Pinpoint the cell where the given text exists, returning its [X, Y] midpoint coordinate. 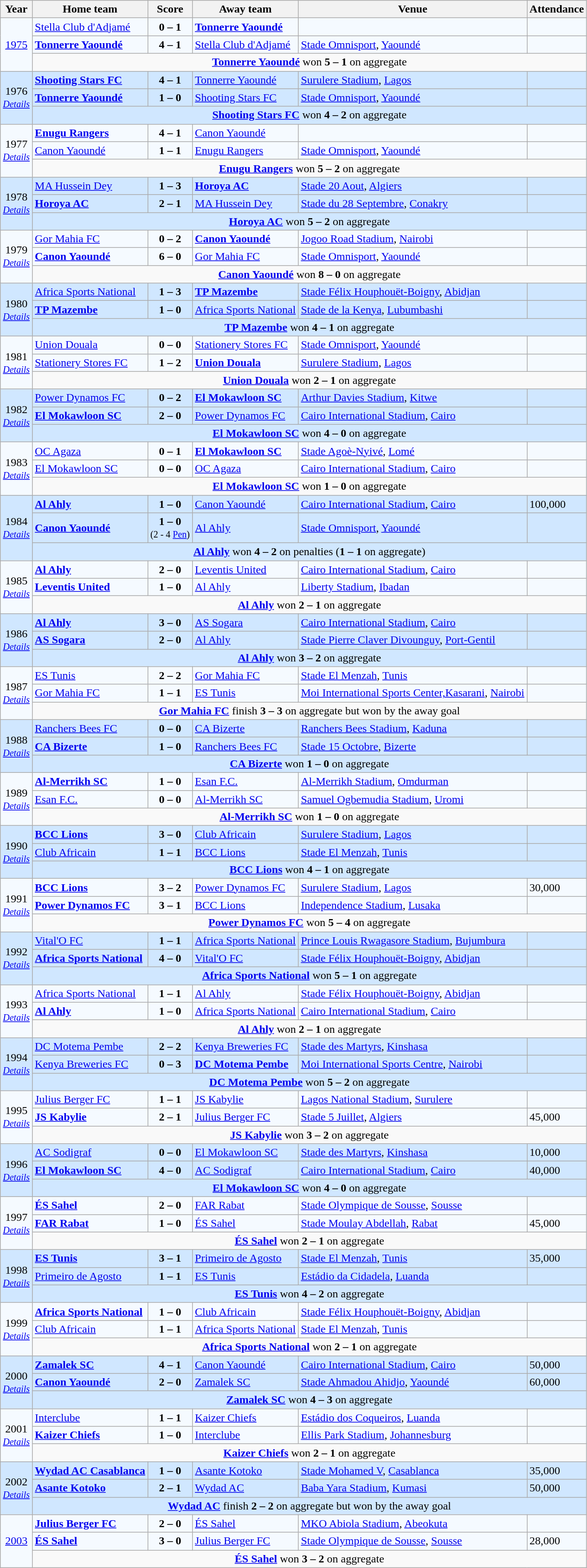
Al-Merrikh Stadium, Omdurman [413, 781]
Independence Stadium, Lusaka [413, 905]
10,000 [557, 1153]
Liberty Stadium, Ibadan [413, 587]
1998Details [17, 1276]
Stade du 28 Septembre, Conakry [413, 203]
Stade 20 Aout, Algiers [413, 186]
6 – 0 [170, 257]
1 – 2 [170, 363]
Baba Yara Stadium, Kumasi [413, 1488]
Stade Mohamed V, Casablanca [413, 1471]
Stade Ahmadou Ahidjo, Yaoundé [413, 1382]
Home team [90, 9]
60,000 [557, 1382]
Away team [245, 9]
Stade Moulay Abdellah, Rabat [413, 1223]
1980Details [17, 310]
Wydad AC [245, 1488]
Power Dynamos FC won 5 – 4 on aggregate [310, 923]
Moi International Sports Centre, Nairobi [413, 1064]
BCC Lions won 4 – 1 on aggregate [310, 870]
Arthur Davies Stadium, Kitwe [413, 398]
2003 [17, 1541]
1996Details [17, 1170]
Stade de la Kenya, Lubumbashi [413, 310]
Score [170, 9]
1991Details [17, 905]
El Mokawloon SC won 1 – 0 on aggregate [310, 486]
1986Details [17, 640]
Al-Merrikh SC won 1 – 0 on aggregate [310, 817]
Al Ahly won 3 – 2 on aggregate [310, 658]
MKO Abiola Stadium, Abeokuta [413, 1523]
1994Details [17, 1064]
1985Details [17, 587]
Estádio dos Coqueiros, Luanda [413, 1418]
ÉS Sahel won 2 – 1 on aggregate [310, 1241]
Horoya AC won 5 – 2 on aggregate [310, 221]
JS Kabylie won 3 – 2 on aggregate [310, 1135]
3 – 2 [170, 888]
2000Details [17, 1382]
TP Mazembe won 4 – 1 on aggregate [310, 327]
CA Bizerte won 1 – 0 on aggregate [310, 764]
Stade Agoè-Nyivé, Lomé [413, 451]
Attendance [557, 9]
Enugu Rangers won 5 – 2 on aggregate [310, 168]
Shooting Stars FC won 4 – 2 on aggregate [310, 115]
1990Details [17, 852]
Al Ahly won 4 – 2 on penalties (1 – 1 on aggregate) [310, 552]
Venue [413, 9]
Ellis Park Stadium, Johannesburg [413, 1435]
0 – 3 [170, 1064]
DC Motema Pembe won 5 – 2 on aggregate [310, 1082]
2002Details [17, 1488]
Stade Pierre Claver Divounguy, Port-Gentil [413, 640]
Kaizer Chiefs won 2 – 1 on aggregate [310, 1453]
Lagos National Stadium, Surulere [413, 1100]
Moi International Sports Center,Kasarani, Nairobi [413, 693]
1978Details [17, 203]
1976Details [17, 97]
ES Tunis won 4 – 2 on aggregate [310, 1294]
Tonnerre Yaoundé won 5 – 1 on aggregate [310, 62]
Union Douala won 2 – 1 on aggregate [310, 380]
ÉS Sahel won 3 – 2 on aggregate [310, 1559]
30,000 [557, 888]
1988Details [17, 746]
1992Details [17, 958]
Stade 5 Juillet, Algiers [413, 1117]
1977Details [17, 150]
1979Details [17, 257]
Wydad AC finish 2 – 2 on aggregate but won by the away goal [310, 1506]
Stade 15 Octobre, Bizerte [413, 746]
1982Details [17, 415]
Wydad AC Casablanca [90, 1471]
Africa Sports National won 2 – 1 on aggregate [310, 1347]
1995Details [17, 1117]
Estádio da Cidadela, Luanda [413, 1276]
1993Details [17, 1011]
Year [17, 9]
1981Details [17, 363]
1989Details [17, 799]
28,000 [557, 1541]
Zamalek SC won 4 – 3 on aggregate [310, 1400]
40,000 [557, 1170]
Africa Sports National won 5 – 1 on aggregate [310, 976]
1975 [17, 45]
1997Details [17, 1223]
2001Details [17, 1435]
Ranchers Bees Stadium, Kaduna [413, 728]
Jogoo Road Stadium, Nairobi [413, 239]
1983Details [17, 468]
1 – 0(2 - 4 Pen) [170, 528]
1999Details [17, 1329]
Gor Mahia FC finish 3 – 3 on aggregate but won by the away goal [310, 711]
100,000 [557, 504]
Samuel Ogbemudia Stadium, Uromi [413, 799]
Canon Yaoundé won 8 – 0 on aggregate [310, 274]
1987Details [17, 693]
Prince Louis Rwagasore Stadium, Bujumbura [413, 940]
1984Details [17, 527]
